From the cell containing the given text, extract its center point as [x, y] coordinate. 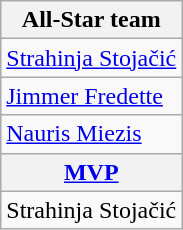
All-Star team [92, 20]
Jimmer Fredette [92, 96]
MVP [92, 172]
Nauris Miezis [92, 134]
